Determine the (x, y) coordinate at the center of the cell enclosing the given text.  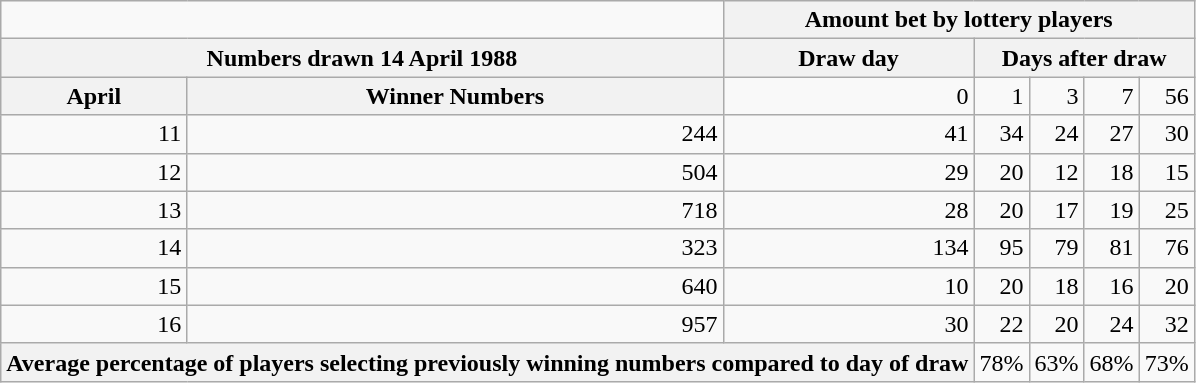
81 (1112, 248)
134 (848, 248)
32 (1166, 324)
640 (455, 286)
14 (94, 248)
29 (848, 172)
504 (455, 172)
68% (1112, 362)
957 (455, 324)
10 (848, 286)
41 (848, 134)
78% (1002, 362)
Amount bet by lottery players (958, 20)
244 (455, 134)
718 (455, 210)
13 (94, 210)
95 (1002, 248)
Days after draw (1084, 58)
323 (455, 248)
Numbers drawn 14 April 1988 (362, 58)
Winner Numbers (455, 96)
Draw day (848, 58)
34 (1002, 134)
1 (1002, 96)
19 (1112, 210)
April (94, 96)
27 (1112, 134)
76 (1166, 248)
17 (1056, 210)
73% (1166, 362)
11 (94, 134)
25 (1166, 210)
3 (1056, 96)
28 (848, 210)
0 (848, 96)
79 (1056, 248)
7 (1112, 96)
56 (1166, 96)
Average percentage of players selecting previously winning numbers compared to day of draw (488, 362)
22 (1002, 324)
63% (1056, 362)
